For the text-containing cell, return its midpoint in (X, Y) coordinate format. 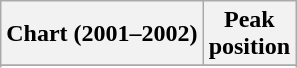
Chart (2001–2002) (102, 34)
Peakposition (249, 34)
